Detect which cell encompasses the target text, then output its (x, y) center coordinate. 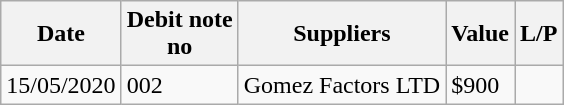
Gomez Factors LTD (342, 85)
002 (180, 85)
L/P (539, 34)
Debit noteno (180, 34)
Date (61, 34)
15/05/2020 (61, 85)
$900 (480, 85)
Value (480, 34)
Suppliers (342, 34)
